Search for the cell housing the specified text and yield its [x, y] center coordinate. 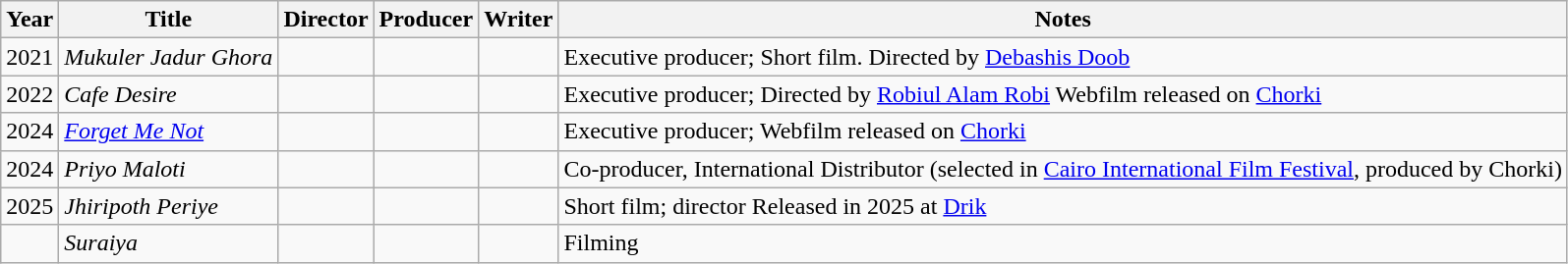
Suraiya [169, 243]
Executive producer; Directed by Robiul Alam Robi Webfilm released on Chorki [1064, 94]
2022 [29, 94]
Producer [427, 20]
Short film; director Released in 2025 at Drik [1064, 206]
Title [169, 20]
Writer [519, 20]
Director [326, 20]
Priyo Maloti [169, 169]
Filming [1064, 243]
Jhiripoth Periye [169, 206]
Cafe Desire [169, 94]
Notes [1064, 20]
2021 [29, 57]
Year [29, 20]
Mukuler Jadur Ghora [169, 57]
2025 [29, 206]
Executive producer; Webfilm released on Chorki [1064, 132]
Executive producer; Short film. Directed by Debashis Doob [1064, 57]
Co-producer, International Distributor (selected in Cairo International Film Festival, produced by Chorki) [1064, 169]
Forget Me Not [169, 132]
